Return the (X, Y) coordinate for the center point of the cell that contains the specified text.  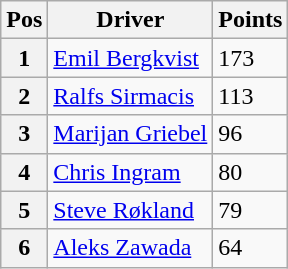
Pos (24, 20)
5 (24, 210)
Emil Bergkvist (130, 58)
80 (250, 172)
4 (24, 172)
173 (250, 58)
1 (24, 58)
Aleks Zawada (130, 248)
Steve Røkland (130, 210)
64 (250, 248)
113 (250, 96)
3 (24, 134)
6 (24, 248)
Chris Ingram (130, 172)
Points (250, 20)
2 (24, 96)
96 (250, 134)
Ralfs Sirmacis (130, 96)
Marijan Griebel (130, 134)
Driver (130, 20)
79 (250, 210)
